Pinpoint the cell where the given text exists, returning its [x, y] midpoint coordinate. 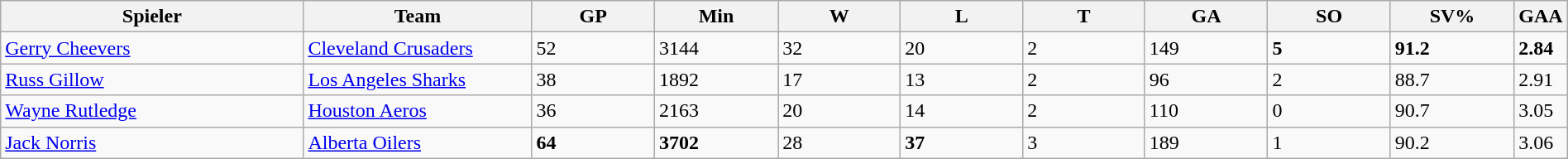
88.7 [1452, 79]
1892 [716, 79]
Alberta Oilers [418, 142]
0 [1329, 111]
3.05 [1542, 111]
149 [1206, 48]
2.91 [1542, 79]
13 [962, 79]
Jack Norris [152, 142]
64 [593, 142]
2163 [716, 111]
Min [716, 17]
110 [1206, 111]
14 [962, 111]
189 [1206, 142]
3702 [716, 142]
GAA [1542, 17]
37 [962, 142]
W [839, 17]
17 [839, 79]
Houston Aeros [418, 111]
Spieler [152, 17]
Russ Gillow [152, 79]
Gerry Cheevers [152, 48]
38 [593, 79]
52 [593, 48]
Cleveland Crusaders [418, 48]
Wayne Rutledge [152, 111]
5 [1329, 48]
GA [1206, 17]
96 [1206, 79]
90.2 [1452, 142]
Team [418, 17]
L [962, 17]
3.06 [1542, 142]
2.84 [1542, 48]
SO [1329, 17]
T [1084, 17]
36 [593, 111]
91.2 [1452, 48]
90.7 [1452, 111]
GP [593, 17]
Los Angeles Sharks [418, 79]
28 [839, 142]
32 [839, 48]
3144 [716, 48]
3 [1084, 142]
SV% [1452, 17]
1 [1329, 142]
